Pinpoint the cell where the given text exists, returning its (x, y) midpoint coordinate. 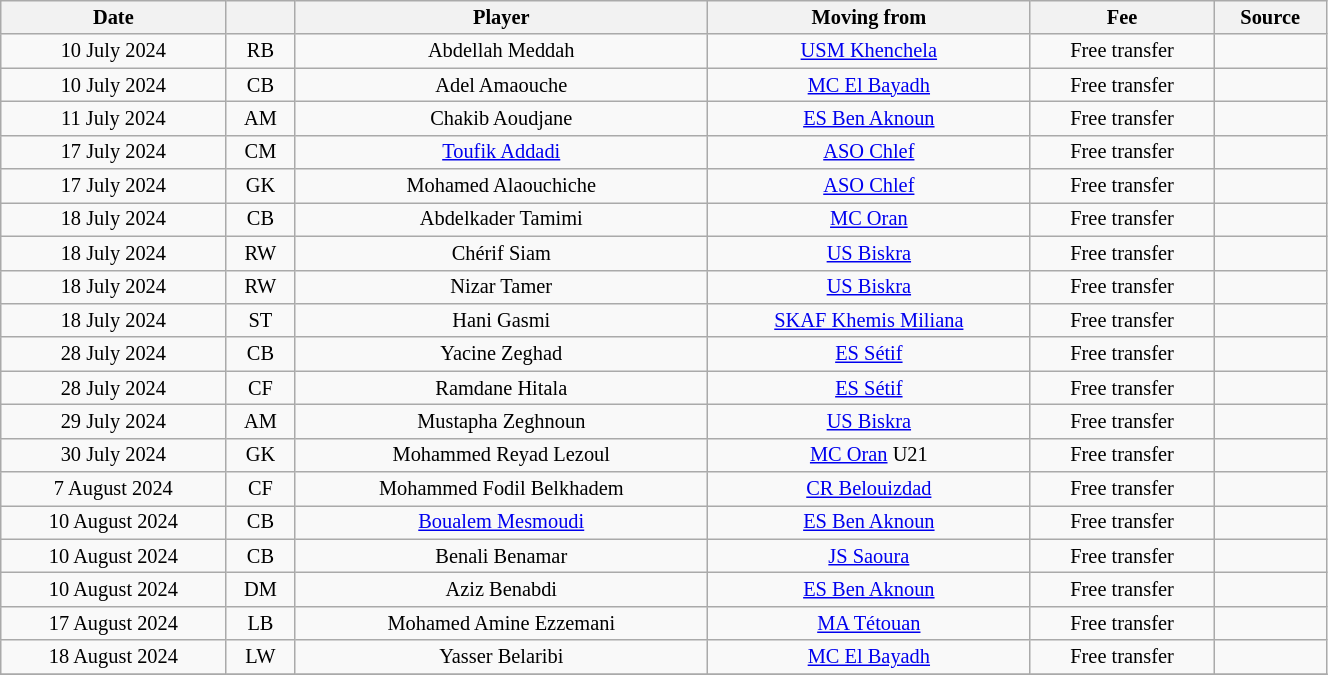
CR Belouizdad (870, 489)
Chérif Siam (502, 253)
Mohammed Fodil Belkhadem (502, 489)
18 August 2024 (114, 657)
Boualem Mesmoudi (502, 522)
JS Saoura (870, 556)
RB (260, 51)
Chakib Aoudjane (502, 118)
ST (260, 320)
Ramdane Hitala (502, 388)
Mohammed Reyad Lezoul (502, 455)
29 July 2024 (114, 421)
LB (260, 623)
Mohamed Amine Ezzemani (502, 623)
Mustapha Zeghnoun (502, 421)
Toufik Addadi (502, 152)
Yacine Zeghad (502, 354)
MC Oran (870, 219)
Fee (1122, 17)
LW (260, 657)
SKAF Khemis Miliana (870, 320)
Yasser Belaribi (502, 657)
Benali Benamar (502, 556)
30 July 2024 (114, 455)
Moving from (870, 17)
Abdellah Meddah (502, 51)
Mohamed Alaouchiche (502, 186)
Aziz Benabdi (502, 589)
Abdelkader Tamimi (502, 219)
Source (1270, 17)
Hani Gasmi (502, 320)
Adel Amaouche (502, 85)
CM (260, 152)
Date (114, 17)
17 August 2024 (114, 623)
USM Khenchela (870, 51)
MA Tétouan (870, 623)
Player (502, 17)
11 July 2024 (114, 118)
DM (260, 589)
MC Oran U21 (870, 455)
7 August 2024 (114, 489)
Nizar Tamer (502, 287)
